Detect which cell encompasses the target text, then output its (X, Y) center coordinate. 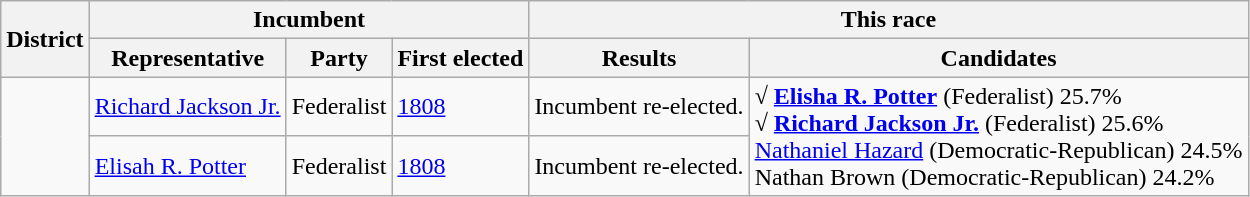
District (45, 39)
Incumbent (309, 20)
Representative (188, 58)
Richard Jackson Jr. (188, 107)
Party (339, 58)
Elisah R. Potter (188, 166)
Results (639, 58)
Candidates (998, 58)
This race (888, 20)
First elected (460, 58)
